For the text-containing cell, return its midpoint in (x, y) coordinate format. 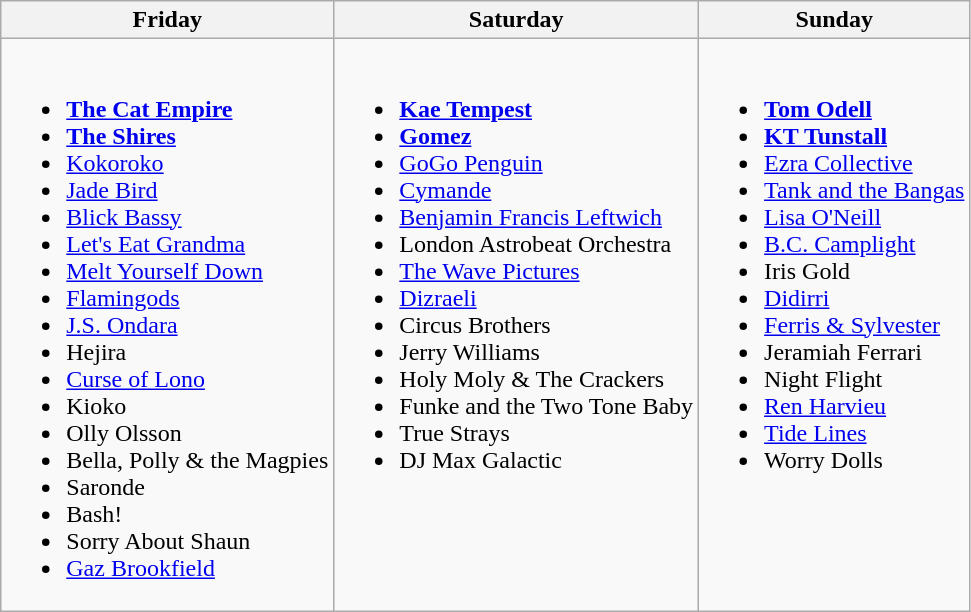
Saturday (516, 20)
Sunday (834, 20)
Friday (168, 20)
